Search for the cell housing the specified text and yield its (x, y) center coordinate. 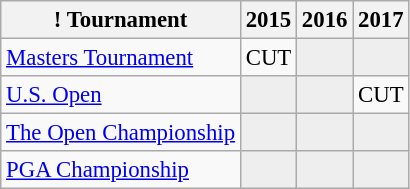
The Open Championship (121, 133)
2016 (325, 20)
PGA Championship (121, 170)
2015 (268, 20)
2017 (381, 20)
Masters Tournament (121, 58)
! Tournament (121, 20)
U.S. Open (121, 95)
